Capture the cell that displays the provided text and extract its [X, Y] central coordinate. 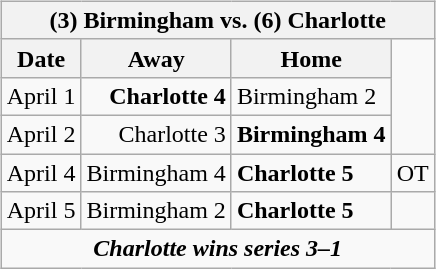
Charlotte wins series 3–1 [218, 249]
Charlotte 3 [156, 134]
Date [41, 58]
April 1 [41, 96]
Charlotte 4 [156, 96]
Away [156, 58]
April 2 [41, 134]
OT [412, 173]
April 4 [41, 173]
April 5 [41, 211]
(3) Birmingham vs. (6) Charlotte [218, 20]
Home [311, 58]
